Detect which cell encompasses the target text, then output its [x, y] center coordinate. 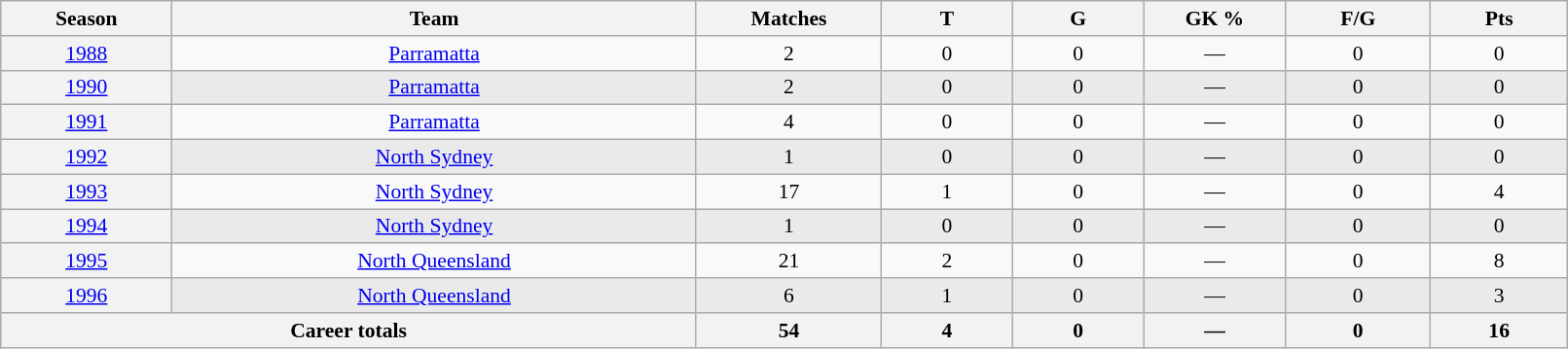
3 [1499, 296]
1993 [87, 192]
8 [1499, 262]
21 [788, 262]
1994 [87, 227]
GK % [1215, 18]
Season [87, 18]
54 [788, 331]
Team [434, 18]
16 [1499, 331]
T [948, 18]
6 [788, 296]
Pts [1499, 18]
1991 [87, 122]
Career totals [348, 331]
1995 [87, 262]
1990 [87, 87]
1988 [87, 53]
1996 [87, 296]
1992 [87, 157]
Matches [788, 18]
F/G [1358, 18]
G [1078, 18]
17 [788, 192]
